Capture the cell that displays the provided text and extract its [X, Y] central coordinate. 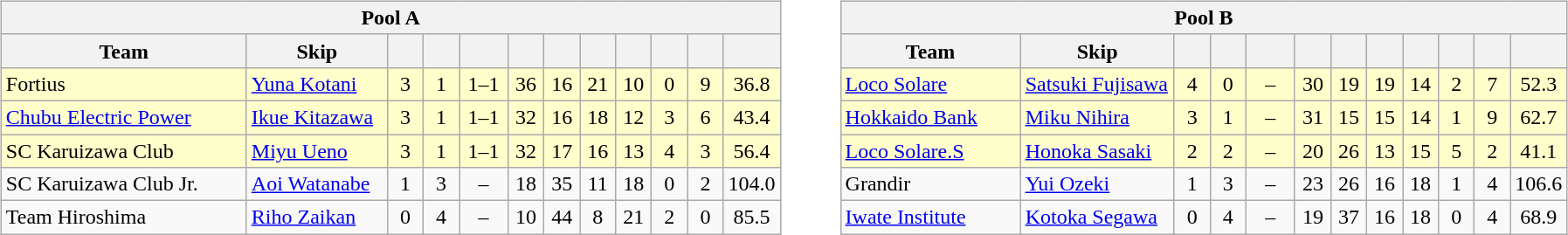
Loco Solare.S [930, 151]
20 [1312, 151]
Team Hiroshima [124, 218]
Miku Nihira [1097, 117]
85.5 [751, 218]
Aoi Watanabe [316, 184]
SC Karuizawa Club [124, 151]
Fortius [124, 84]
43.4 [751, 117]
Satsuki Fujisawa [1097, 84]
106.6 [1539, 184]
11 [597, 184]
Iwate Institute [930, 218]
Chubu Electric Power [124, 117]
52.3 [1539, 84]
Hokkaido Bank [930, 117]
Yui Ozeki [1097, 184]
41.1 [1539, 151]
8 [597, 218]
Grandir [930, 184]
5 [1457, 151]
35 [563, 184]
104.0 [751, 184]
68.9 [1539, 218]
Miyu Ueno [316, 151]
SC Karuizawa Club Jr. [124, 184]
62.7 [1539, 117]
Riho Zaikan [316, 218]
44 [563, 218]
Kotoka Segawa [1097, 218]
30 [1312, 84]
37 [1349, 218]
31 [1312, 117]
Ikue Kitazawa [316, 117]
36.8 [751, 84]
36 [526, 84]
17 [563, 151]
6 [706, 117]
56.4 [751, 151]
Yuna Kotani [316, 84]
Honoka Sasaki [1097, 151]
7 [1492, 84]
12 [634, 117]
23 [1312, 184]
Pool B [1204, 17]
Loco Solare [930, 84]
Pool A [390, 17]
